From the cell containing the given text, extract its center point as [x, y] coordinate. 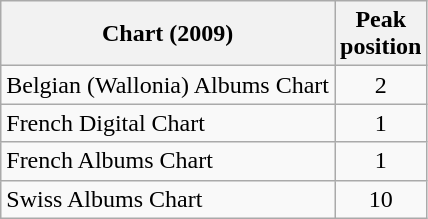
Swiss Albums Chart [168, 199]
French Digital Chart [168, 123]
Chart (2009) [168, 34]
2 [380, 85]
French Albums Chart [168, 161]
10 [380, 199]
Belgian (Wallonia) Albums Chart [168, 85]
Peakposition [380, 34]
